Determine the [x, y] coordinate at the center of the cell enclosing the given text.  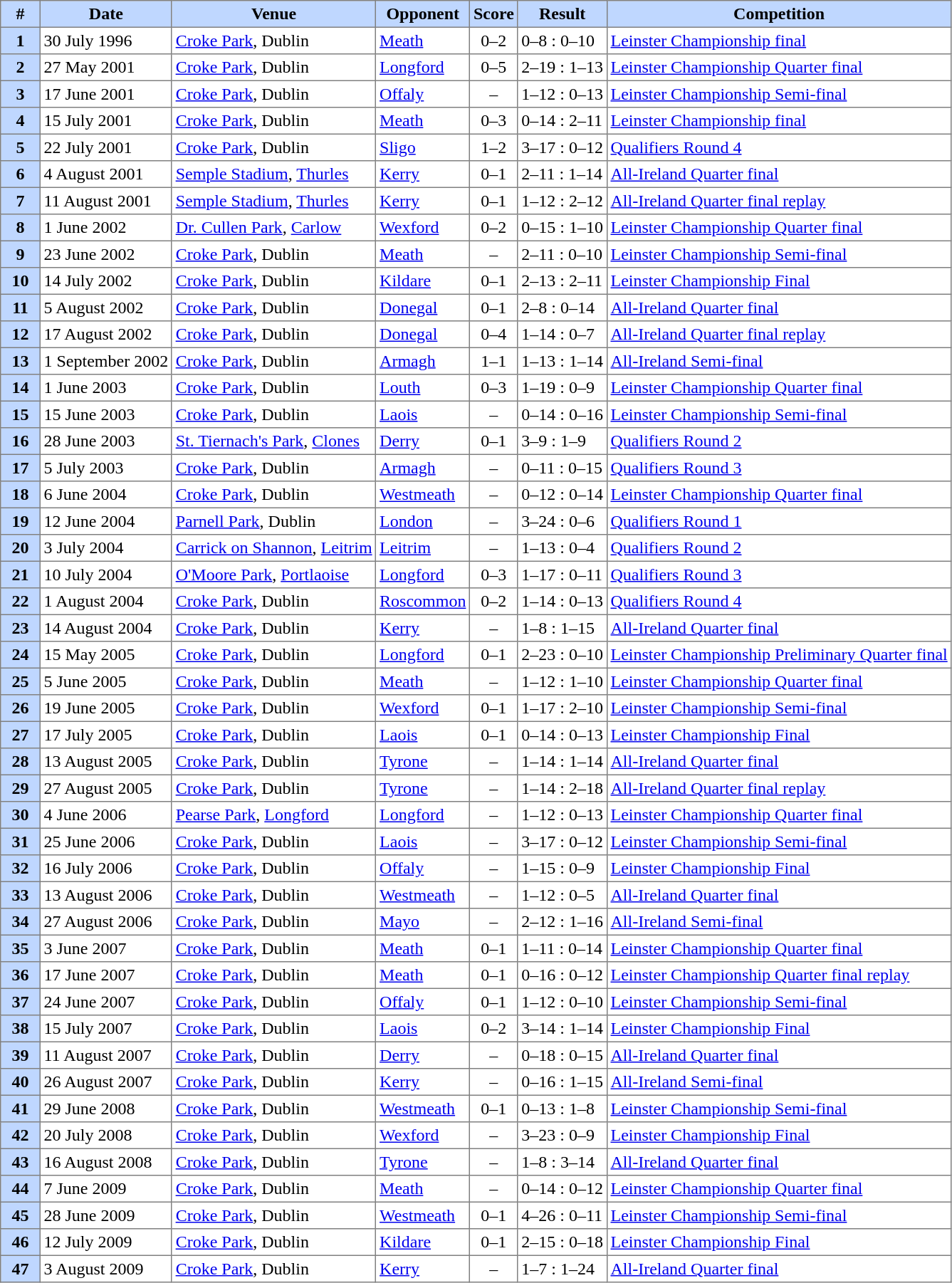
2 [21, 68]
2–12 : 1–16 [563, 922]
0–16 : 1–15 [563, 1082]
28 June 2009 [105, 1215]
15 [21, 414]
24 [21, 655]
1–11 : 0–14 [563, 948]
17 August 2002 [105, 335]
1 June 2003 [105, 388]
Opponent [423, 14]
6 [21, 174]
9 [21, 254]
17 July 2005 [105, 735]
25 [21, 681]
0–16 : 0–12 [563, 975]
0–18 : 0–15 [563, 1055]
26 [21, 708]
1–17 : 0–11 [563, 575]
26 August 2007 [105, 1082]
4 [21, 121]
12 [21, 335]
13 [21, 361]
1 June 2002 [105, 228]
20 [21, 548]
5 August 2002 [105, 308]
29 June 2008 [105, 1109]
1–7 : 1–24 [563, 1269]
27 [21, 735]
37 [21, 1002]
1 August 2004 [105, 602]
11 August 2001 [105, 201]
Competition [779, 14]
1–13 : 1–14 [563, 361]
0–14 : 2–11 [563, 121]
# [21, 14]
24 June 2007 [105, 1002]
31 [21, 842]
46 [21, 1242]
1–17 : 2–10 [563, 708]
0–4 [494, 335]
12 June 2004 [105, 521]
Venue [273, 14]
15 July 2007 [105, 1029]
0–11 : 0–15 [563, 468]
30 [21, 815]
15 June 2003 [105, 414]
10 July 2004 [105, 575]
11 August 2007 [105, 1055]
43 [21, 1162]
3–9 : 1–9 [563, 441]
O'Moore Park, Portlaoise [273, 575]
38 [21, 1029]
Date [105, 14]
1–14 : 0–7 [563, 335]
3–24 : 0–6 [563, 521]
Pearse Park, Longford [273, 815]
1–12 : 1–10 [563, 681]
42 [21, 1136]
0–12 : 0–14 [563, 495]
4 August 2001 [105, 174]
Score [494, 14]
14 [21, 388]
Leitrim [423, 548]
19 [21, 521]
13 August 2006 [105, 895]
14 July 2002 [105, 281]
0–14 : 0–16 [563, 414]
15 May 2005 [105, 655]
2–15 : 0–18 [563, 1242]
19 June 2005 [105, 708]
London [423, 521]
0–15 : 1–10 [563, 228]
1–12 : 0–5 [563, 895]
3 June 2007 [105, 948]
Result [563, 14]
34 [21, 922]
12 July 2009 [105, 1242]
6 June 2004 [105, 495]
Roscommon [423, 602]
2–11 : 1–14 [563, 174]
16 [21, 441]
1–14 : 0–13 [563, 602]
18 [21, 495]
17 June 2001 [105, 94]
3 August 2009 [105, 1269]
2–23 : 0–10 [563, 655]
5 [21, 147]
0–13 : 1–8 [563, 1109]
Carrick on Shannon, Leitrim [273, 548]
3–14 : 1–14 [563, 1029]
23 [21, 628]
3 July 2004 [105, 548]
2–8 : 0–14 [563, 308]
1–13 : 0–4 [563, 548]
0–14 : 0–13 [563, 735]
1–12 : 2–12 [563, 201]
27 August 2006 [105, 922]
45 [21, 1215]
7 June 2009 [105, 1189]
2–11 : 0–10 [563, 254]
36 [21, 975]
2–19 : 1–13 [563, 68]
3 [21, 94]
16 July 2006 [105, 869]
4 June 2006 [105, 815]
2–13 : 2–11 [563, 281]
5 July 2003 [105, 468]
1–14 : 1–14 [563, 762]
1–14 : 2–18 [563, 788]
47 [21, 1269]
0–5 [494, 68]
44 [21, 1189]
40 [21, 1082]
Sligo [423, 147]
27 August 2005 [105, 788]
1–12 : 0–10 [563, 1002]
33 [21, 895]
1–1 [494, 361]
Mayo [423, 922]
St. Tiernach's Park, Clones [273, 441]
Leinster Championship Preliminary Quarter final [779, 655]
4–26 : 0–11 [563, 1215]
32 [21, 869]
39 [21, 1055]
Leinster Championship Quarter final replay [779, 975]
28 [21, 762]
1–19 : 0–9 [563, 388]
7 [21, 201]
20 July 2008 [105, 1136]
21 [21, 575]
13 August 2005 [105, 762]
8 [21, 228]
17 June 2007 [105, 975]
28 June 2003 [105, 441]
17 [21, 468]
22 July 2001 [105, 147]
Dr. Cullen Park, Carlow [273, 228]
1–2 [494, 147]
1–8 : 3–14 [563, 1162]
Louth [423, 388]
25 June 2006 [105, 842]
10 [21, 281]
1 September 2002 [105, 361]
16 August 2008 [105, 1162]
14 August 2004 [105, 628]
1–8 : 1–15 [563, 628]
41 [21, 1109]
22 [21, 602]
Parnell Park, Dublin [273, 521]
3–23 : 0–9 [563, 1136]
0–14 : 0–12 [563, 1189]
1 [21, 41]
15 July 2001 [105, 121]
35 [21, 948]
Qualifiers Round 1 [779, 521]
0–8 : 0–10 [563, 41]
5 June 2005 [105, 681]
30 July 1996 [105, 41]
11 [21, 308]
23 June 2002 [105, 254]
27 May 2001 [105, 68]
29 [21, 788]
1–15 : 0–9 [563, 869]
